Determine the [X, Y] coordinate at the center of the cell enclosing the given text.  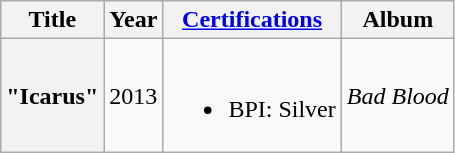
Certifications [252, 20]
BPI: Silver [252, 96]
2013 [134, 96]
"Icarus" [52, 96]
Album [398, 20]
Title [52, 20]
Year [134, 20]
Bad Blood [398, 96]
